Locate the cell with the specified text and output its [x, y] center coordinate. 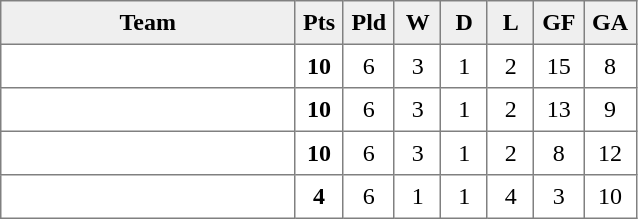
13 [559, 110]
GF [559, 23]
GA [610, 23]
W [417, 23]
12 [610, 153]
D [464, 23]
15 [559, 66]
Pts [319, 23]
Team [148, 23]
9 [610, 110]
L [510, 23]
Pld [368, 23]
